Scan for the cell matching the given text and deliver its [X, Y] coordinate at center. 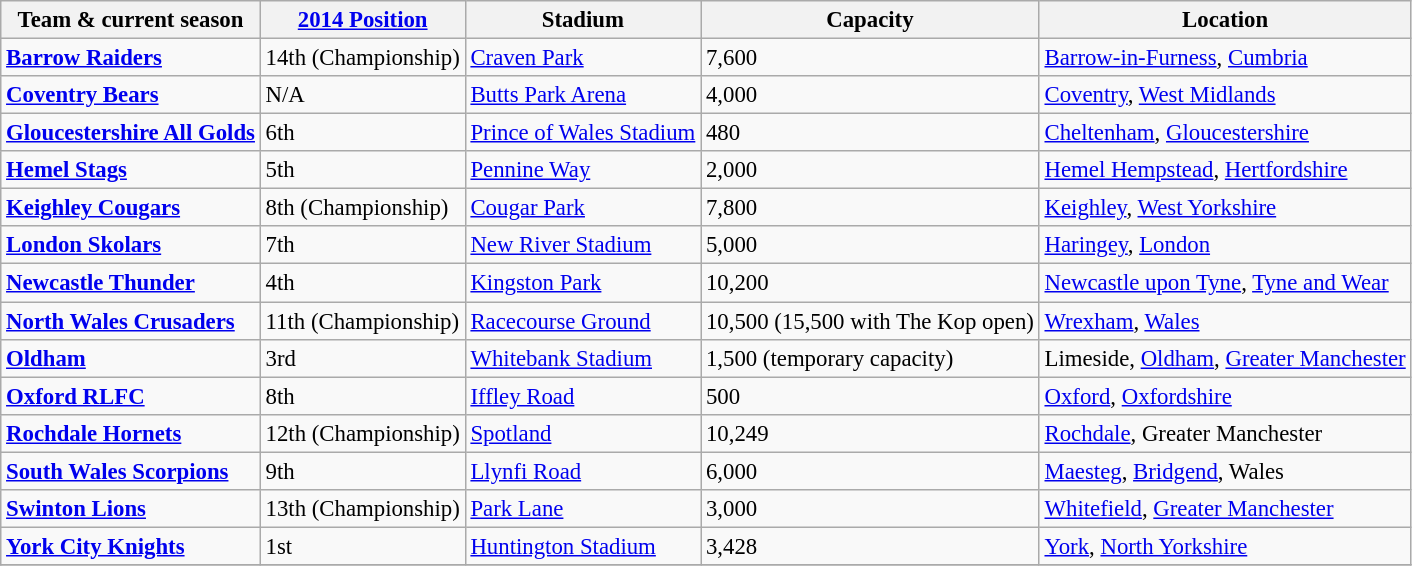
1,500 (temporary capacity) [870, 358]
Keighley, West Yorkshire [1225, 208]
Location [1225, 20]
3rd [362, 358]
5th [362, 170]
York, North Yorkshire [1225, 546]
6,000 [870, 471]
8th [362, 396]
3,428 [870, 546]
Oxford, Oxfordshire [1225, 396]
Coventry, West Midlands [1225, 95]
6th [362, 133]
11th (Championship) [362, 321]
Hemel Stags [131, 170]
7th [362, 245]
Spotland [583, 433]
Huntington Stadium [583, 546]
Newcastle upon Tyne, Tyne and Wear [1225, 283]
1st [362, 546]
Butts Park Arena [583, 95]
Pennine Way [583, 170]
Haringey, London [1225, 245]
Cougar Park [583, 208]
Whitebank Stadium [583, 358]
Llynfi Road [583, 471]
10,249 [870, 433]
10,500 (15,500 with The Kop open) [870, 321]
9th [362, 471]
South Wales Scorpions [131, 471]
Gloucestershire All Golds [131, 133]
Stadium [583, 20]
Wrexham, Wales [1225, 321]
Rochdale, Greater Manchester [1225, 433]
480 [870, 133]
Capacity [870, 20]
Barrow-in-Furness, Cumbria [1225, 58]
Newcastle Thunder [131, 283]
N/A [362, 95]
London Skolars [131, 245]
Oldham [131, 358]
4th [362, 283]
8th (Championship) [362, 208]
5,000 [870, 245]
Limeside, Oldham, Greater Manchester [1225, 358]
12th (Championship) [362, 433]
Oxford RLFC [131, 396]
Coventry Bears [131, 95]
Park Lane [583, 509]
Swinton Lions [131, 509]
North Wales Crusaders [131, 321]
Maesteg, Bridgend, Wales [1225, 471]
Cheltenham, Gloucestershire [1225, 133]
York City Knights [131, 546]
Craven Park [583, 58]
3,000 [870, 509]
Prince of Wales Stadium [583, 133]
Hemel Hempstead, Hertfordshire [1225, 170]
Barrow Raiders [131, 58]
Whitefield, Greater Manchester [1225, 509]
7,600 [870, 58]
14th (Championship) [362, 58]
Iffley Road [583, 396]
7,800 [870, 208]
Kingston Park [583, 283]
4,000 [870, 95]
Rochdale Hornets [131, 433]
Team & current season [131, 20]
2014 Position [362, 20]
New River Stadium [583, 245]
Keighley Cougars [131, 208]
500 [870, 396]
Racecourse Ground [583, 321]
10,200 [870, 283]
13th (Championship) [362, 509]
2,000 [870, 170]
